Determine the [X, Y] coordinate at the center of the cell enclosing the given text.  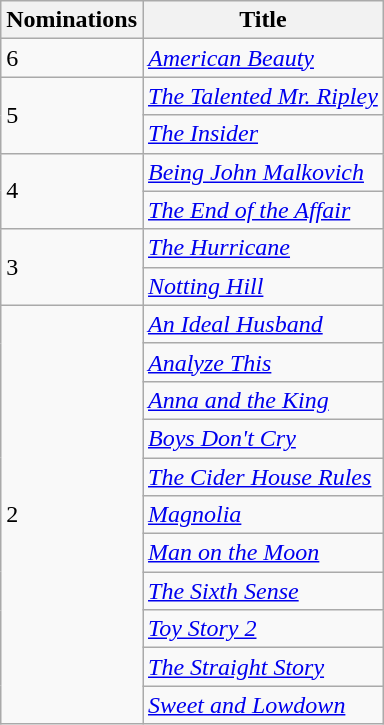
An Ideal Husband [262, 324]
The Insider [262, 134]
The Cider House Rules [262, 477]
2 [72, 514]
The Straight Story [262, 667]
Toy Story 2 [262, 629]
Magnolia [262, 515]
American Beauty [262, 58]
Boys Don't Cry [262, 438]
Sweet and Lowdown [262, 705]
Notting Hill [262, 286]
The Sixth Sense [262, 591]
Title [262, 20]
The Talented Mr. Ripley [262, 96]
The Hurricane [262, 248]
Anna and the King [262, 400]
5 [72, 115]
Nominations [72, 20]
Man on the Moon [262, 553]
6 [72, 58]
Analyze This [262, 362]
4 [72, 191]
Being John Malkovich [262, 172]
3 [72, 267]
The End of the Affair [262, 210]
